Extract the [X, Y] coordinate from the center of the cell holding the provided text.  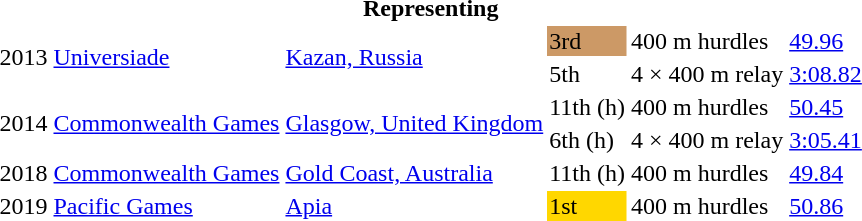
Gold Coast, Australia [414, 173]
Kazan, Russia [414, 58]
3rd [588, 41]
Pacific Games [166, 206]
1st [588, 206]
Apia [414, 206]
Glasgow, United Kingdom [414, 124]
6th (h) [588, 140]
5th [588, 74]
Universiade [166, 58]
